From the cell containing the given text, extract its center point as [X, Y] coordinate. 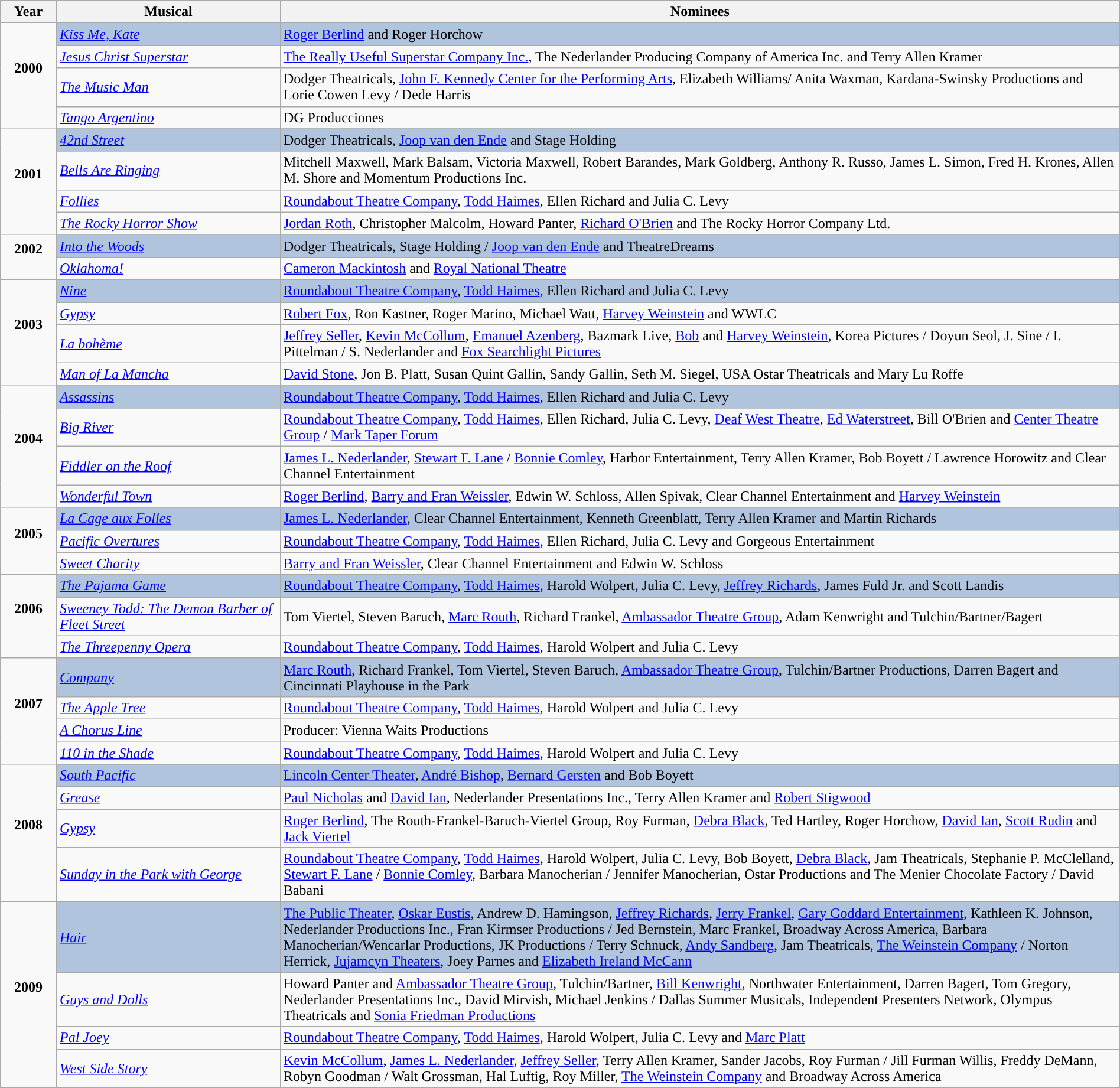
2009 [28, 995]
2000 [28, 76]
Roundabout Theatre Company, Todd Haimes, Ellen Richard, Julia C. Levy and Gorgeous Entertainment [699, 541]
Producer: Vienna Waits Productions [699, 730]
Man of La Mancha [168, 374]
Grease [168, 798]
La bohème [168, 344]
Sweet Charity [168, 563]
La Cage aux Folles [168, 519]
Cameron Mackintosh and Royal National Theatre [699, 268]
Big River [168, 428]
David Stone, Jon B. Platt, Susan Quint Gallin, Sandy Gallin, Seth M. Siegel, USA Ostar Theatricals and Mary Lu Roffe [699, 374]
Wonderful Town [168, 496]
2004 [28, 447]
The Music Man [168, 87]
Dodger Theatricals, Joop van den Ende and Stage Holding [699, 140]
2007 [28, 711]
Guys and Dolls [168, 999]
Roundabout Theatre Company, Todd Haimes, Harold Wolpert, Julia C. Levy, Jeffrey Richards, James Fuld Jr. and Scott Landis [699, 586]
Into the Woods [168, 246]
Nine [168, 291]
2003 [28, 332]
110 in the Shade [168, 753]
Assassins [168, 397]
Musical [168, 12]
Bells Are Ringing [168, 170]
Year [28, 12]
Roger Berlind and Roger Horchow [699, 34]
Pacific Overtures [168, 541]
West Side Story [168, 1068]
Roger Berlind, The Routh-Frankel-Baruch-Viertel Group, Roy Furman, Debra Black, Ted Hartley, Roger Horchow, David Ian, Scott Rudin and Jack Viertel [699, 828]
The Pajama Game [168, 586]
DG Producciones [699, 118]
42nd Street [168, 140]
2008 [28, 833]
Lincoln Center Theater, André Bishop, Bernard Gersten and Bob Boyett [699, 776]
The Apple Tree [168, 708]
Company [168, 677]
2005 [28, 541]
The Really Useful Superstar Company Inc., The Nederlander Producing Company of America Inc. and Terry Allen Kramer [699, 57]
2002 [28, 257]
Tango Argentino [168, 118]
Hair [168, 937]
Sunday in the Park with George [168, 875]
Kiss Me, Kate [168, 34]
South Pacific [168, 776]
2001 [28, 182]
Oklahoma! [168, 268]
Follies [168, 201]
Jordan Roth, Christopher Malcolm, Howard Panter, Richard O'Brien and The Rocky Horror Company Ltd. [699, 223]
The Threepenny Opera [168, 647]
Jesus Christ Superstar [168, 57]
Roundabout Theatre Company, Todd Haimes, Harold Wolpert, Julia C. Levy and Marc Platt [699, 1038]
Sweeney Todd: The Demon Barber of Fleet Street [168, 617]
Pal Joey [168, 1038]
Robert Fox, Ron Kastner, Roger Marino, Michael Watt, Harvey Weinstein and WWLC [699, 314]
Roger Berlind, Barry and Fran Weissler, Edwin W. Schloss, Allen Spivak, Clear Channel Entertainment and Harvey Weinstein [699, 496]
A Chorus Line [168, 730]
Dodger Theatricals, Stage Holding / Joop van den Ende and TheatreDreams [699, 246]
2006 [28, 617]
The Rocky Horror Show [168, 223]
James L. Nederlander, Clear Channel Entertainment, Kenneth Greenblatt, Terry Allen Kramer and Martin Richards [699, 519]
Nominees [699, 12]
Tom Viertel, Steven Baruch, Marc Routh, Richard Frankel, Ambassador Theatre Group, Adam Kenwright and Tulchin/Bartner/Bagert [699, 617]
Fiddler on the Roof [168, 465]
Barry and Fran Weissler, Clear Channel Entertainment and Edwin W. Schloss [699, 563]
Paul Nicholas and David Ian, Nederlander Presentations Inc., Terry Allen Kramer and Robert Stigwood [699, 798]
